Scan for the cell matching the given text and deliver its [x, y] coordinate at center. 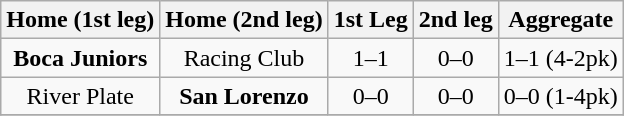
Racing Club [244, 58]
1st Leg [370, 20]
Aggregate [560, 20]
Home (1st leg) [80, 20]
2nd leg [456, 20]
1–1 (4-2pk) [560, 58]
River Plate [80, 96]
1–1 [370, 58]
San Lorenzo [244, 96]
Boca Juniors [80, 58]
Home (2nd leg) [244, 20]
0–0 (1-4pk) [560, 96]
